Pinpoint the cell where the given text exists, returning its [X, Y] midpoint coordinate. 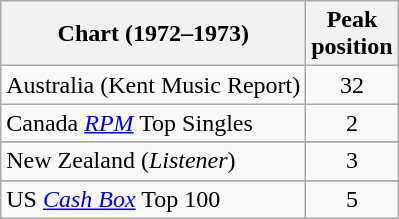
32 [352, 85]
Australia (Kent Music Report) [154, 85]
2 [352, 123]
US Cash Box Top 100 [154, 199]
3 [352, 161]
5 [352, 199]
Canada RPM Top Singles [154, 123]
Peakposition [352, 34]
Chart (1972–1973) [154, 34]
New Zealand (Listener) [154, 161]
